Find where the given text appears and provide that cell's center as [x, y] coordinate. 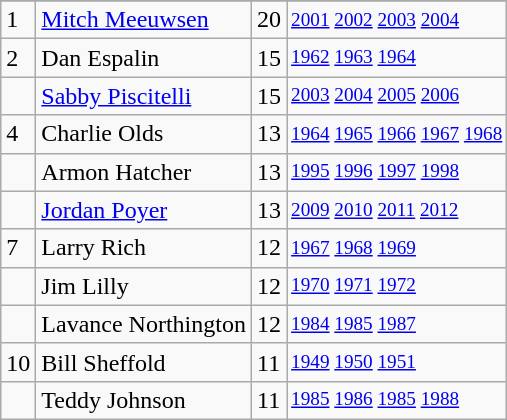
2003 2004 2005 2006 [397, 96]
Lavance Northington [144, 324]
1 [18, 20]
1970 1971 1972 [397, 286]
1984 1985 1987 [397, 324]
Armon Hatcher [144, 172]
2001 2002 2003 2004 [397, 20]
20 [268, 20]
1967 1968 1969 [397, 248]
1949 1950 1951 [397, 362]
Dan Espalin [144, 58]
4 [18, 134]
1964 1965 1966 1967 1968 [397, 134]
10 [18, 362]
2 [18, 58]
Teddy Johnson [144, 400]
1985 1986 1985 1988 [397, 400]
Mitch Meeuwsen [144, 20]
1995 1996 1997 1998 [397, 172]
Jordan Poyer [144, 210]
7 [18, 248]
Larry Rich [144, 248]
2009 2010 2011 2012 [397, 210]
Sabby Piscitelli [144, 96]
Charlie Olds [144, 134]
Bill Sheffold [144, 362]
Jim Lilly [144, 286]
1962 1963 1964 [397, 58]
